Pinpoint the cell where the given text exists, returning its (x, y) midpoint coordinate. 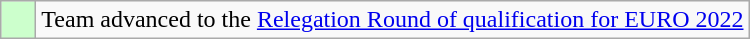
Team advanced to the Relegation Round of qualification for EURO 2022 (392, 20)
